From the cell containing the given text, extract its center point as (x, y) coordinate. 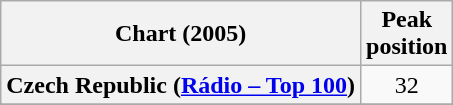
Peakposition (407, 34)
Czech Republic (Rádio – Top 100) (181, 85)
32 (407, 85)
Chart (2005) (181, 34)
